Return the [x, y] coordinate for the center point of the cell that contains the specified text.  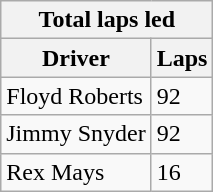
Laps [182, 58]
Rex Mays [76, 172]
Total laps led [107, 20]
Jimmy Snyder [76, 134]
16 [182, 172]
Floyd Roberts [76, 96]
Driver [76, 58]
